Return the (x, y) coordinate for the center point of the cell that contains the specified text.  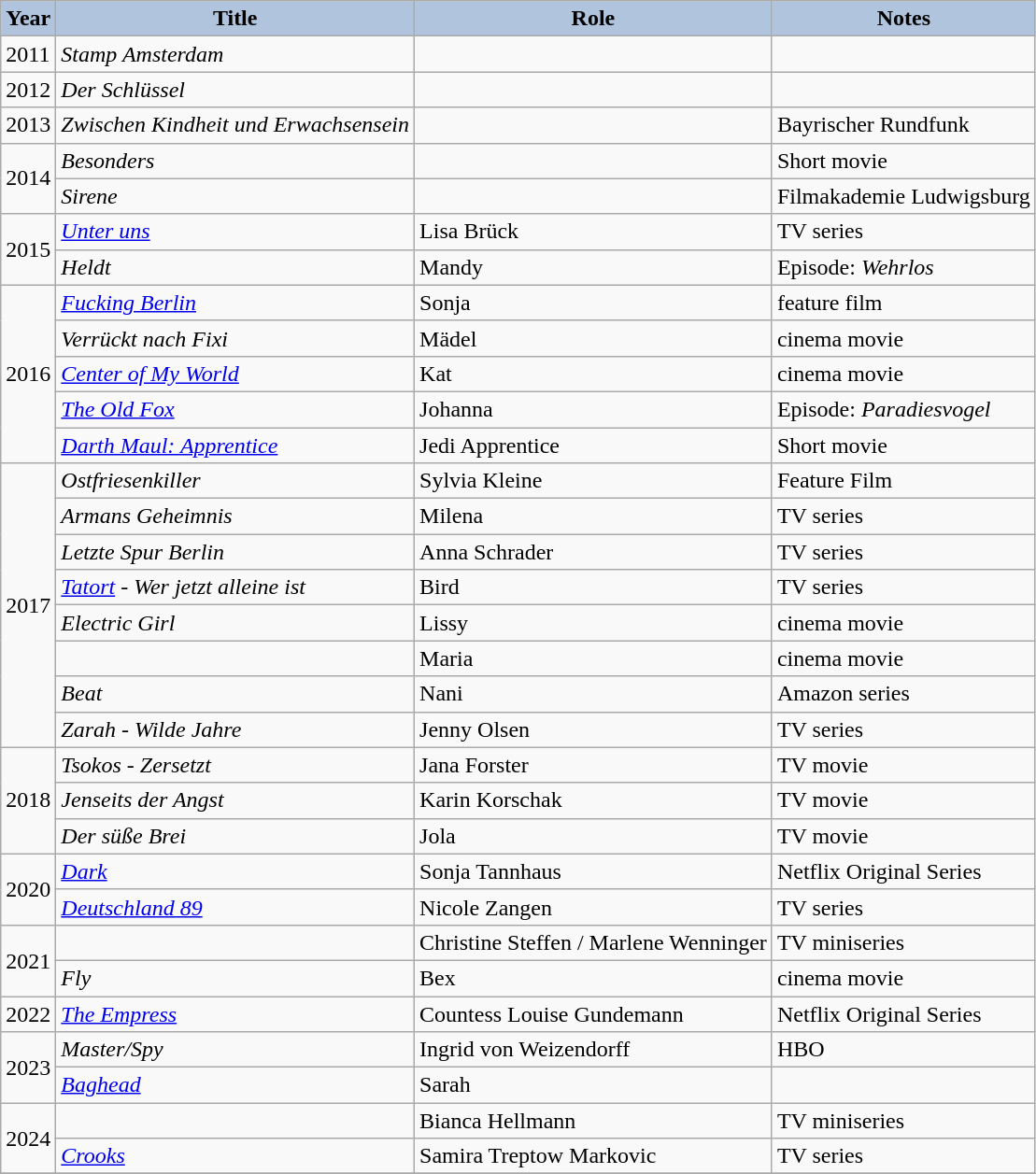
Der süße Brei (235, 836)
Ingrid von Weizendorff (594, 1050)
Milena (594, 516)
Tsokos - Zersetzt (235, 765)
Jedi Apprentice (594, 446)
Sonja Tannhaus (594, 871)
Year (28, 19)
Role (594, 19)
Jenny Olsen (594, 729)
Baghead (235, 1085)
Bayrischer Rundfunk (903, 125)
Feature Film (903, 481)
Darth Maul: Apprentice (235, 446)
Samira Treptow Markovic (594, 1156)
2023 (28, 1068)
2012 (28, 90)
Stamp Amsterdam (235, 54)
Title (235, 19)
Verrückt nach Fixi (235, 338)
feature film (903, 303)
Besonders (235, 161)
Center of My World (235, 374)
Sylvia Kleine (594, 481)
Countess Louise Gundemann (594, 1013)
Amazon series (903, 694)
Dark (235, 871)
Tatort - Wer jetzt alleine ist (235, 587)
Filmakademie Ludwigsburg (903, 196)
2020 (28, 889)
Bex (594, 978)
Mädel (594, 338)
Episode: Wehrlos (903, 267)
Deutschland 89 (235, 907)
Armans Geheimnis (235, 516)
2011 (28, 54)
Crooks (235, 1156)
Heldt (235, 267)
Sonja (594, 303)
Maria (594, 658)
Letzte Spur Berlin (235, 552)
Master/Spy (235, 1050)
Sarah (594, 1085)
Zarah - Wilde Jahre (235, 729)
Kat (594, 374)
The Empress (235, 1013)
Fucking Berlin (235, 303)
Der Schlüssel (235, 90)
Mandy (594, 267)
Nani (594, 694)
Christine Steffen / Marlene Wenninger (594, 942)
Jola (594, 836)
Zwischen Kindheit und Erwachsensein (235, 125)
The Old Fox (235, 409)
Notes (903, 19)
2015 (28, 249)
Nicole Zangen (594, 907)
Episode: Paradiesvogel (903, 409)
Johanna (594, 409)
Jana Forster (594, 765)
2022 (28, 1013)
2016 (28, 374)
2024 (28, 1139)
2014 (28, 178)
2018 (28, 800)
Jenseits der Angst (235, 800)
Anna Schrader (594, 552)
Karin Korschak (594, 800)
Lisa Brück (594, 232)
Bianca Hellmann (594, 1121)
2021 (28, 960)
Electric Girl (235, 623)
HBO (903, 1050)
2017 (28, 605)
Ostfriesenkiller (235, 481)
Lissy (594, 623)
2013 (28, 125)
Beat (235, 694)
Fly (235, 978)
Unter uns (235, 232)
Bird (594, 587)
Sirene (235, 196)
